Provide the (x, y) coordinate of the cell's center where the given text is located.  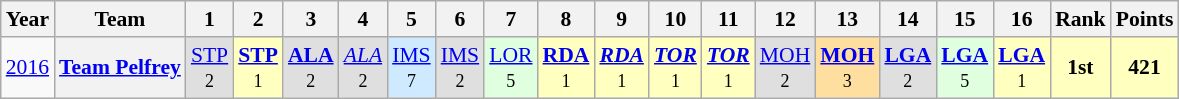
13 (847, 19)
16 (1022, 19)
LOR5 (510, 68)
Points (1145, 19)
Team (120, 19)
IMS7 (412, 68)
2016 (28, 68)
5 (412, 19)
LGA2 (908, 68)
7 (510, 19)
14 (908, 19)
MOH3 (847, 68)
421 (1145, 68)
9 (622, 19)
LGA1 (1022, 68)
15 (964, 19)
6 (460, 19)
1 (210, 19)
3 (311, 19)
MOH2 (786, 68)
Year (28, 19)
1st (1080, 68)
Team Pelfrey (120, 68)
11 (728, 19)
STP2 (210, 68)
LGA5 (964, 68)
IMS2 (460, 68)
10 (676, 19)
12 (786, 19)
4 (364, 19)
2 (258, 19)
Rank (1080, 19)
STP1 (258, 68)
8 (566, 19)
